For the text-containing cell, return its midpoint in [x, y] coordinate format. 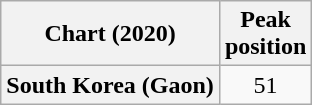
Peakposition [265, 34]
Chart (2020) [110, 34]
South Korea (Gaon) [110, 85]
51 [265, 85]
